Find where the given text appears and provide that cell's center as [X, Y] coordinate. 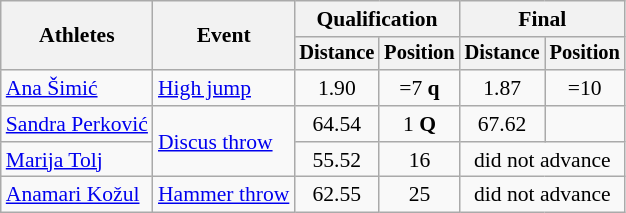
Marija Tolj [77, 160]
64.54 [336, 124]
Anamari Kožul [77, 195]
Athletes [77, 36]
67.62 [502, 124]
25 [419, 195]
Qualification [376, 19]
16 [419, 160]
=10 [585, 88]
High jump [224, 88]
1.90 [336, 88]
=7 q [419, 88]
Event [224, 36]
Hammer throw [224, 195]
55.52 [336, 160]
62.55 [336, 195]
Final [542, 19]
Discus throw [224, 142]
Sandra Perković [77, 124]
1 Q [419, 124]
Ana Šimić [77, 88]
1.87 [502, 88]
